Scan for the cell matching the given text and deliver its (X, Y) coordinate at center. 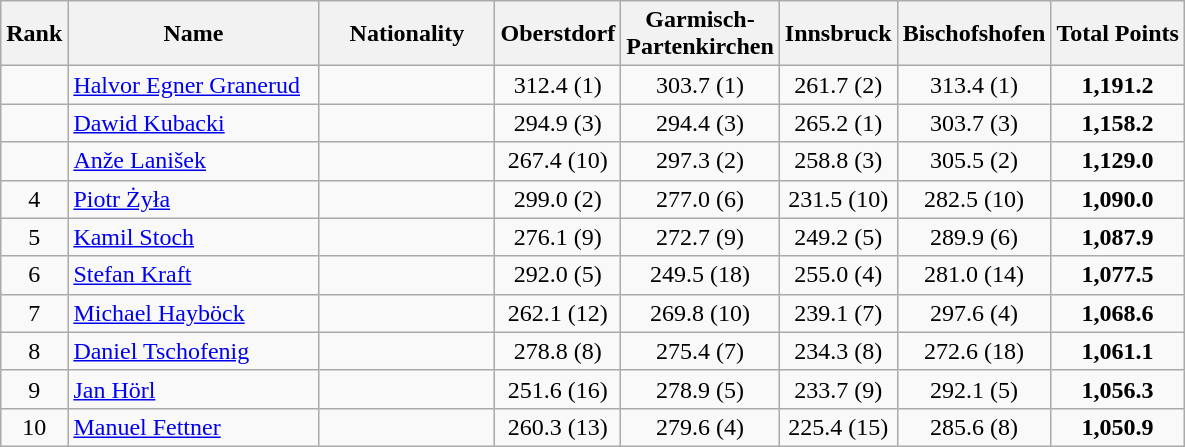
292.1 (5) (974, 389)
Garmisch-Partenkirchen (700, 34)
1,050.9 (1118, 427)
233.7 (9) (838, 389)
267.4 (10) (558, 161)
Jan Hörl (194, 389)
277.0 (6) (700, 199)
303.7 (3) (974, 123)
276.1 (9) (558, 237)
1,061.1 (1118, 351)
297.3 (2) (700, 161)
272.7 (9) (700, 237)
275.4 (7) (700, 351)
282.5 (10) (974, 199)
Stefan Kraft (194, 275)
261.7 (2) (838, 85)
Bischofshofen (974, 34)
278.8 (8) (558, 351)
299.0 (2) (558, 199)
262.1 (12) (558, 313)
1,191.2 (1118, 85)
5 (34, 237)
225.4 (15) (838, 427)
4 (34, 199)
260.3 (13) (558, 427)
9 (34, 389)
294.9 (3) (558, 123)
278.9 (5) (700, 389)
239.1 (7) (838, 313)
Oberstdorf (558, 34)
1,087.9 (1118, 237)
Manuel Fettner (194, 427)
1,158.2 (1118, 123)
Nationality (407, 34)
231.5 (10) (838, 199)
1,129.0 (1118, 161)
1,090.0 (1118, 199)
269.8 (10) (700, 313)
255.0 (4) (838, 275)
281.0 (14) (974, 275)
312.4 (1) (558, 85)
1,077.5 (1118, 275)
8 (34, 351)
297.6 (4) (974, 313)
Daniel Tschofenig (194, 351)
265.2 (1) (838, 123)
6 (34, 275)
272.6 (18) (974, 351)
289.9 (6) (974, 237)
Anže Lanišek (194, 161)
249.5 (18) (700, 275)
234.3 (8) (838, 351)
292.0 (5) (558, 275)
294.4 (3) (700, 123)
1,068.6 (1118, 313)
Innsbruck (838, 34)
313.4 (1) (974, 85)
249.2 (5) (838, 237)
Halvor Egner Granerud (194, 85)
305.5 (2) (974, 161)
10 (34, 427)
Michael Hayböck (194, 313)
285.6 (8) (974, 427)
7 (34, 313)
Piotr Żyła (194, 199)
Kamil Stoch (194, 237)
Dawid Kubacki (194, 123)
279.6 (4) (700, 427)
Name (194, 34)
251.6 (16) (558, 389)
1,056.3 (1118, 389)
258.8 (3) (838, 161)
Total Points (1118, 34)
Rank (34, 34)
303.7 (1) (700, 85)
